Detect which cell encompasses the target text, then output its [X, Y] center coordinate. 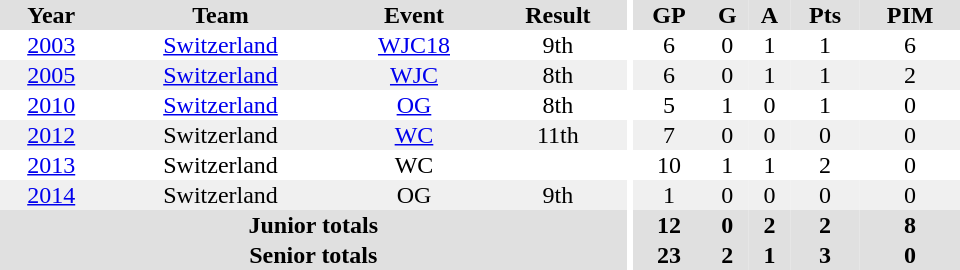
Team [220, 15]
2014 [51, 195]
11th [558, 135]
A [770, 15]
2012 [51, 135]
WJC [414, 75]
Event [414, 15]
3 [825, 255]
Year [51, 15]
Pts [825, 15]
2005 [51, 75]
2013 [51, 165]
G [728, 15]
5 [670, 105]
WJC18 [414, 45]
Senior totals [314, 255]
2010 [51, 105]
GP [670, 15]
2003 [51, 45]
Junior totals [314, 225]
7 [670, 135]
12 [670, 225]
23 [670, 255]
Result [558, 15]
10 [670, 165]
8 [910, 225]
PIM [910, 15]
